Return the [X, Y] coordinate for the center point of the cell that contains the specified text.  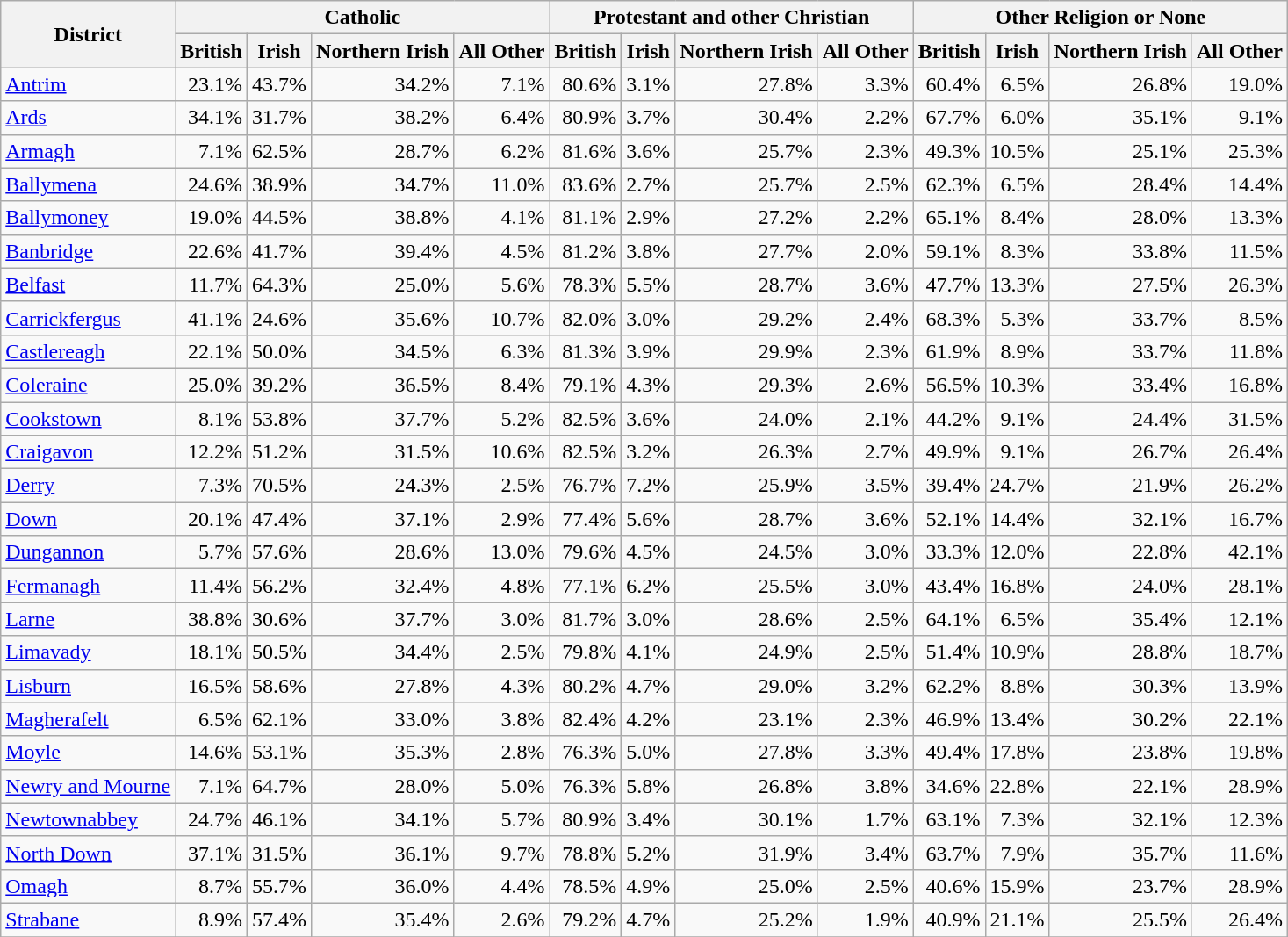
8.7% [212, 886]
Fermanagh [88, 586]
44.2% [949, 419]
7.9% [1017, 853]
53.8% [279, 419]
18.1% [212, 652]
4.2% [648, 719]
Protestant and other Christian [731, 18]
30.6% [279, 619]
24.4% [1120, 419]
31.9% [746, 853]
62.5% [279, 151]
10.6% [502, 452]
39.2% [279, 385]
16.7% [1240, 519]
11.4% [212, 586]
2.1% [866, 419]
1.7% [866, 819]
Other Religion or None [1100, 18]
26.7% [1120, 452]
Lisburn [88, 686]
33.3% [949, 552]
14.6% [212, 753]
25.3% [1240, 151]
Limavady [88, 652]
Dungannon [88, 552]
30.1% [746, 819]
33.0% [383, 719]
25.2% [746, 919]
Castlereagh [88, 351]
District [88, 34]
5.5% [648, 285]
55.7% [279, 886]
11.6% [1240, 853]
23.7% [1120, 886]
46.9% [949, 719]
6.0% [1017, 118]
2.4% [866, 318]
80.6% [586, 84]
4.9% [648, 886]
82.4% [586, 719]
Carrickfergus [88, 318]
4.8% [502, 586]
13.4% [1017, 719]
Newry and Mourne [88, 786]
77.1% [586, 586]
82.0% [586, 318]
58.6% [279, 686]
8.5% [1240, 318]
47.7% [949, 285]
33.4% [1120, 385]
81.2% [586, 251]
34.2% [383, 84]
25.1% [1120, 151]
34.4% [383, 652]
25.9% [746, 486]
35.6% [383, 318]
3.5% [866, 486]
29.3% [746, 385]
10.5% [1017, 151]
31.7% [279, 118]
52.1% [949, 519]
7.2% [648, 486]
38.2% [383, 118]
10.3% [1017, 385]
30.2% [1120, 719]
29.2% [746, 318]
68.3% [949, 318]
10.7% [502, 318]
60.4% [949, 84]
77.4% [586, 519]
51.2% [279, 452]
1.9% [866, 919]
Ards [88, 118]
34.6% [949, 786]
41.1% [212, 318]
22.6% [212, 251]
34.5% [383, 351]
49.4% [949, 753]
5.8% [648, 786]
24.3% [383, 486]
5.3% [1017, 318]
56.2% [279, 586]
30.3% [1120, 686]
20.1% [212, 519]
Catholic [363, 18]
21.9% [1120, 486]
33.8% [1120, 251]
3.9% [648, 351]
23.8% [1120, 753]
81.6% [586, 151]
Newtownabbey [88, 819]
8.3% [1017, 251]
50.5% [279, 652]
2.0% [866, 251]
27.7% [746, 251]
83.6% [586, 184]
27.2% [746, 218]
35.1% [1120, 118]
47.4% [279, 519]
81.7% [586, 619]
6.4% [502, 118]
13.0% [502, 552]
Down [88, 519]
30.4% [746, 118]
76.7% [586, 486]
12.0% [1017, 552]
28.4% [1120, 184]
42.1% [1240, 552]
18.7% [1240, 652]
3.7% [648, 118]
57.6% [279, 552]
Magherafelt [88, 719]
63.7% [949, 853]
78.5% [586, 886]
Moyle [88, 753]
Larne [88, 619]
11.5% [1240, 251]
17.8% [1017, 753]
79.8% [586, 652]
Armagh [88, 151]
12.3% [1240, 819]
9.7% [502, 853]
13.9% [1240, 686]
81.3% [586, 351]
4.4% [502, 886]
24.9% [746, 652]
62.2% [949, 686]
10.9% [1017, 652]
Banbridge [88, 251]
Belfast [88, 285]
41.7% [279, 251]
8.8% [1017, 686]
51.4% [949, 652]
Derry [88, 486]
2.8% [502, 753]
32.4% [383, 586]
78.8% [586, 853]
Ballymoney [88, 218]
79.6% [586, 552]
19.8% [1240, 753]
49.3% [949, 151]
57.4% [279, 919]
15.9% [1017, 886]
46.1% [279, 819]
64.3% [279, 285]
27.5% [1120, 285]
28.8% [1120, 652]
65.1% [949, 218]
21.1% [1017, 919]
43.7% [279, 84]
11.0% [502, 184]
36.0% [383, 886]
Cookstown [88, 419]
6.3% [502, 351]
53.1% [279, 753]
34.7% [383, 184]
Ballymena [88, 184]
61.9% [949, 351]
28.1% [1240, 586]
11.8% [1240, 351]
12.1% [1240, 619]
79.1% [586, 385]
40.6% [949, 886]
43.4% [949, 586]
29.9% [746, 351]
49.9% [949, 452]
12.2% [212, 452]
38.9% [279, 184]
64.7% [279, 786]
11.7% [212, 285]
26.2% [1240, 486]
40.9% [949, 919]
24.5% [746, 552]
78.3% [586, 285]
67.7% [949, 118]
Strabane [88, 919]
Omagh [88, 886]
70.5% [279, 486]
Craigavon [88, 452]
8.1% [212, 419]
35.3% [383, 753]
59.1% [949, 251]
29.0% [746, 686]
81.1% [586, 218]
3.1% [648, 84]
79.2% [586, 919]
36.1% [383, 853]
36.5% [383, 385]
64.1% [949, 619]
80.2% [586, 686]
50.0% [279, 351]
35.7% [1120, 853]
63.1% [949, 819]
56.5% [949, 385]
62.1% [279, 719]
44.5% [279, 218]
Antrim [88, 84]
North Down [88, 853]
62.3% [949, 184]
16.5% [212, 686]
Coleraine [88, 385]
